Scan for the cell matching the given text and deliver its [X, Y] coordinate at center. 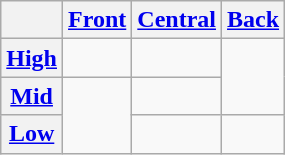
Low [32, 134]
High [32, 58]
Mid [32, 96]
Central [177, 20]
Back [254, 20]
Front [98, 20]
